From the cell containing the given text, extract its center point as (x, y) coordinate. 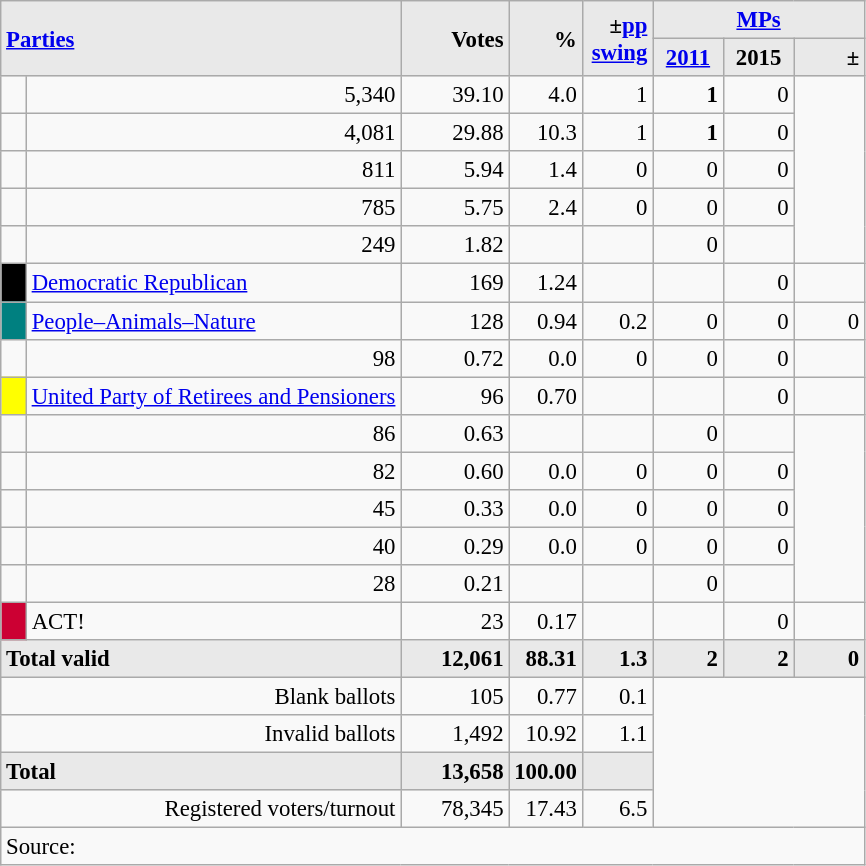
249 (213, 245)
Votes (455, 38)
98 (213, 358)
5.75 (455, 208)
17.43 (546, 809)
MPs (759, 20)
100.00 (546, 772)
82 (213, 471)
0.72 (455, 358)
2011 (688, 58)
ACT! (213, 621)
4,081 (213, 133)
811 (213, 170)
5.94 (455, 170)
2015 (758, 58)
0.1 (618, 697)
2.4 (546, 208)
Total valid (201, 659)
40 (213, 546)
0.33 (455, 509)
Invalid ballots (201, 734)
169 (455, 283)
Democratic Republican (213, 283)
28 (213, 584)
% (546, 38)
0.17 (546, 621)
0.21 (455, 584)
45 (213, 509)
88.31 (546, 659)
1.82 (455, 245)
13,658 (455, 772)
0.77 (546, 697)
1.24 (546, 283)
0.63 (455, 433)
0.94 (546, 321)
1.1 (618, 734)
39.10 (455, 95)
Blank ballots (201, 697)
Parties (201, 38)
128 (455, 321)
105 (455, 697)
1.4 (546, 170)
1,492 (455, 734)
78,345 (455, 809)
±pp swing (618, 38)
12,061 (455, 659)
0.29 (455, 546)
0.70 (546, 396)
6.5 (618, 809)
People–Animals–Nature (213, 321)
10.92 (546, 734)
10.3 (546, 133)
Registered voters/turnout (201, 809)
86 (213, 433)
29.88 (455, 133)
785 (213, 208)
4.0 (546, 95)
Total (201, 772)
± (830, 58)
5,340 (213, 95)
0.60 (455, 471)
United Party of Retirees and Pensioners (213, 396)
1.3 (618, 659)
96 (455, 396)
23 (455, 621)
Source: (433, 847)
0.2 (618, 321)
